Determine the (X, Y) coordinate at the center of the cell enclosing the given text.  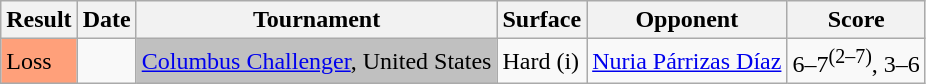
Score (856, 20)
Date (106, 20)
Opponent (687, 20)
Hard (i) (542, 62)
Surface (542, 20)
6–7(2–7), 3–6 (856, 62)
Tournament (316, 20)
Columbus Challenger, United States (316, 62)
Loss (39, 62)
Result (39, 20)
Nuria Párrizas Díaz (687, 62)
